Identify which cell holds the provided text, then report its [x, y] central coordinate. 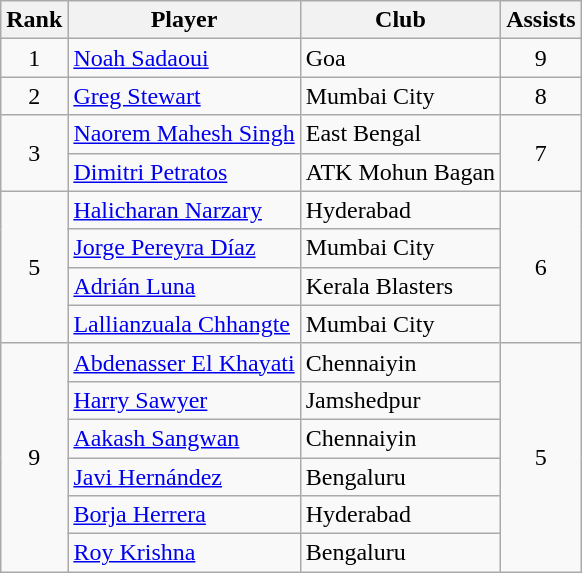
Kerala Blasters [400, 286]
Club [400, 20]
East Bengal [400, 134]
Borja Herrera [184, 515]
Naorem Mahesh Singh [184, 134]
Jamshedpur [400, 400]
2 [34, 96]
Assists [541, 20]
Adrián Luna [184, 286]
Greg Stewart [184, 96]
Player [184, 20]
Halicharan Narzary [184, 210]
Dimitri Petratos [184, 172]
Abdenasser El Khayati [184, 362]
ATK Mohun Bagan [400, 172]
Harry Sawyer [184, 400]
8 [541, 96]
Aakash Sangwan [184, 438]
Noah Sadaoui [184, 58]
Goa [400, 58]
Lallianzuala Chhangte [184, 324]
6 [541, 267]
3 [34, 153]
Roy Krishna [184, 553]
Rank [34, 20]
1 [34, 58]
7 [541, 153]
Javi Hernández [184, 477]
Jorge Pereyra Díaz [184, 248]
